From the cell containing the given text, extract its center point as (X, Y) coordinate. 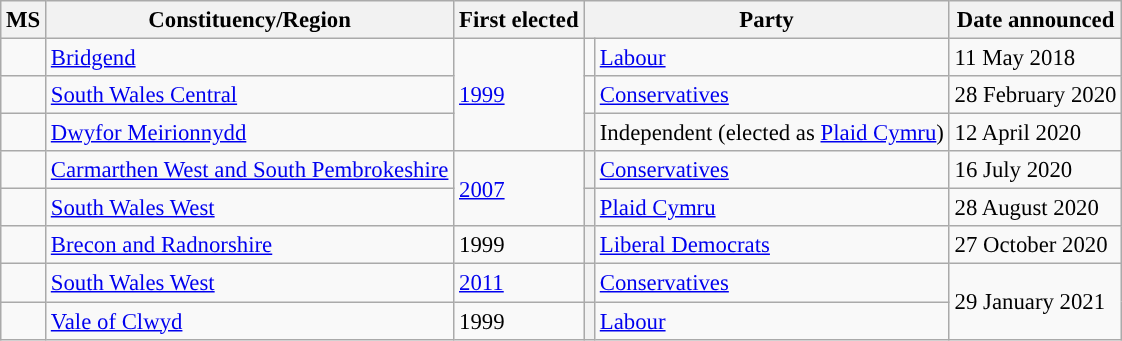
Liberal Democrats (772, 245)
Dwyfor Meirionnydd (250, 133)
Carmarthen West and South Pembrokeshire (250, 170)
Date announced (1036, 20)
11 May 2018 (1036, 58)
Plaid Cymru (772, 208)
29 January 2021 (1036, 302)
Independent (elected as Plaid Cymru) (772, 133)
28 February 2020 (1036, 95)
Party (766, 20)
2007 (519, 188)
First elected (519, 20)
28 August 2020 (1036, 208)
27 October 2020 (1036, 245)
Bridgend (250, 58)
MS (24, 20)
16 July 2020 (1036, 170)
Constituency/Region (250, 20)
Vale of Clwyd (250, 321)
12 April 2020 (1036, 133)
South Wales Central (250, 95)
2011 (519, 283)
Brecon and Radnorshire (250, 245)
